Output the (x, y) coordinate of the center of the cell containing the given text.  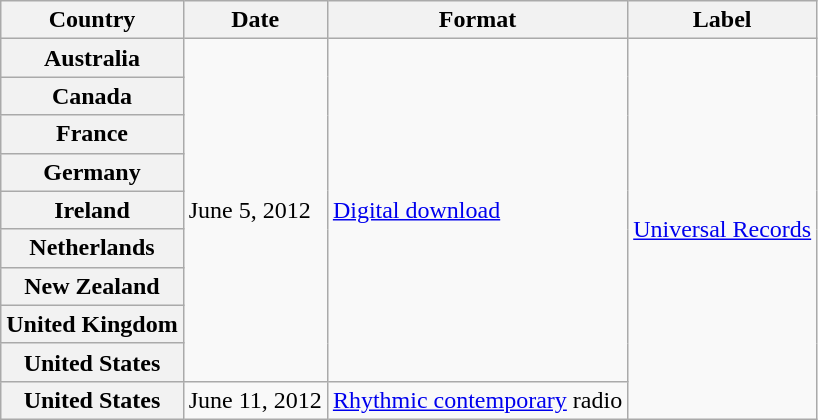
Label (722, 20)
Country (92, 20)
Rhythmic contemporary radio (477, 400)
Canada (92, 96)
June 11, 2012 (255, 400)
France (92, 134)
Australia (92, 58)
United Kingdom (92, 324)
Germany (92, 172)
Netherlands (92, 248)
Format (477, 20)
Universal Records (722, 230)
June 5, 2012 (255, 210)
New Zealand (92, 286)
Ireland (92, 210)
Digital download (477, 210)
Date (255, 20)
